Locate the cell with the specified text and output its [X, Y] center coordinate. 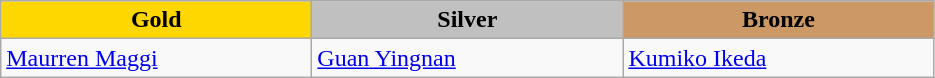
Maurren Maggi [156, 58]
Gold [156, 20]
Guan Yingnan [468, 58]
Silver [468, 20]
Kumiko Ikeda [778, 58]
Bronze [778, 20]
